Search for the cell housing the specified text and yield its (X, Y) center coordinate. 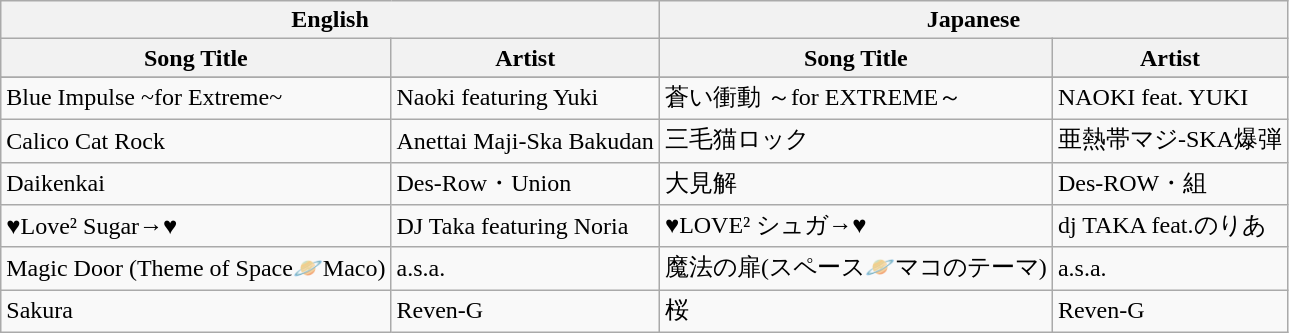
蒼い衝動 ～for EXTREME～ (856, 98)
Des-ROW・組 (1170, 184)
♥LOVE² シュガ→♥ (856, 226)
Japanese (973, 20)
English (330, 20)
NAOKI feat. YUKI (1170, 98)
Anettai Maji-Ska Bakudan (525, 140)
Daikenkai (196, 184)
亜熱帯マジ-SKA爆弾 (1170, 140)
Blue Impulse ~for Extreme~ (196, 98)
桜 (856, 312)
Magic Door (Theme of Space🪐Maco) (196, 268)
大見解 (856, 184)
dj TAKA feat.のりあ (1170, 226)
♥Love² Sugar→♥ (196, 226)
三毛猫ロック (856, 140)
Calico Cat Rock (196, 140)
魔法の扉(スペース🪐マコのテーマ) (856, 268)
Sakura (196, 312)
Des-Row・Union (525, 184)
DJ Taka featuring Noria (525, 226)
Naoki featuring Yuki (525, 98)
